Output the [X, Y] coordinate of the center of the cell containing the given text.  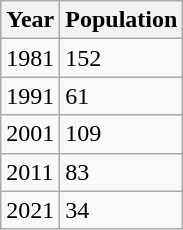
1991 [30, 96]
2011 [30, 172]
61 [122, 96]
1981 [30, 58]
152 [122, 58]
2021 [30, 210]
Population [122, 20]
83 [122, 172]
109 [122, 134]
34 [122, 210]
2001 [30, 134]
Year [30, 20]
